For the text-containing cell, return its midpoint in [x, y] coordinate format. 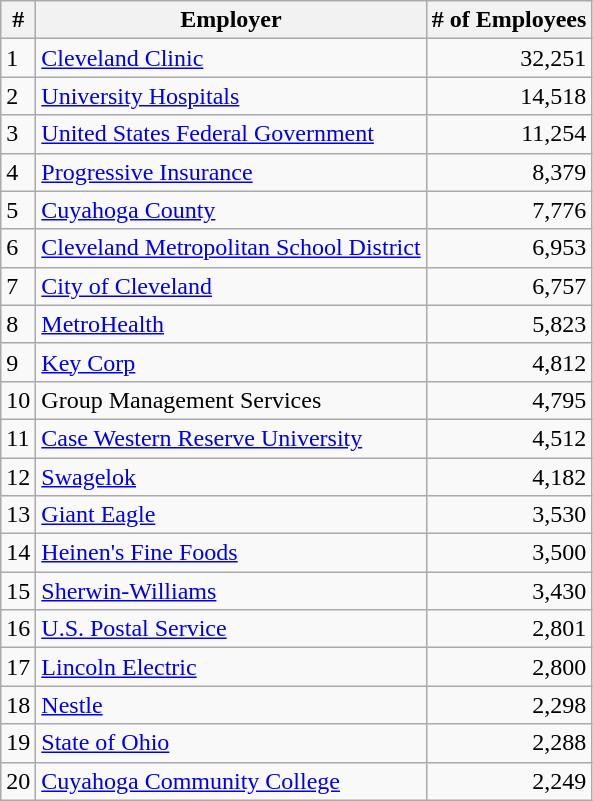
Cleveland Metropolitan School District [231, 248]
6,757 [509, 286]
11,254 [509, 134]
University Hospitals [231, 96]
2,298 [509, 705]
4,795 [509, 400]
13 [18, 515]
# [18, 20]
3,430 [509, 591]
3,530 [509, 515]
11 [18, 438]
4,812 [509, 362]
City of Cleveland [231, 286]
18 [18, 705]
Group Management Services [231, 400]
3,500 [509, 553]
Cuyahoga County [231, 210]
Swagelok [231, 477]
3 [18, 134]
9 [18, 362]
# of Employees [509, 20]
Cleveland Clinic [231, 58]
Key Corp [231, 362]
14 [18, 553]
2,249 [509, 781]
4,512 [509, 438]
7,776 [509, 210]
2,801 [509, 629]
10 [18, 400]
4,182 [509, 477]
2,800 [509, 667]
5 [18, 210]
Cuyahoga Community College [231, 781]
U.S. Postal Service [231, 629]
Heinen's Fine Foods [231, 553]
20 [18, 781]
1 [18, 58]
State of Ohio [231, 743]
Employer [231, 20]
Nestle [231, 705]
Progressive Insurance [231, 172]
Lincoln Electric [231, 667]
2,288 [509, 743]
12 [18, 477]
Giant Eagle [231, 515]
4 [18, 172]
17 [18, 667]
16 [18, 629]
19 [18, 743]
6,953 [509, 248]
2 [18, 96]
5,823 [509, 324]
32,251 [509, 58]
15 [18, 591]
8 [18, 324]
14,518 [509, 96]
Sherwin-Williams [231, 591]
6 [18, 248]
MetroHealth [231, 324]
7 [18, 286]
8,379 [509, 172]
Case Western Reserve University [231, 438]
United States Federal Government [231, 134]
